Extract the [X, Y] coordinate from the center of the cell holding the provided text.  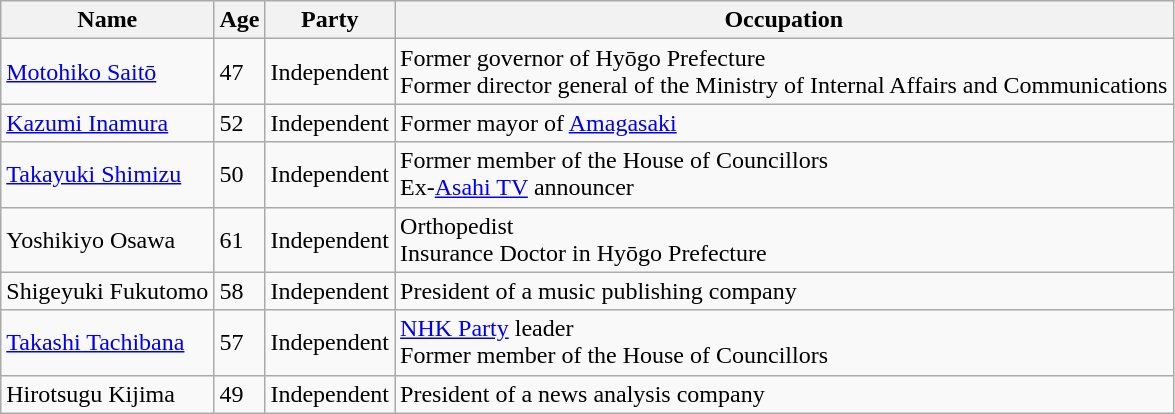
Kazumi Inamura [108, 123]
Motohiko Saitō [108, 72]
52 [240, 123]
President of a music publishing company [784, 291]
OrthopedistInsurance Doctor in Hyōgo Prefecture [784, 240]
President of a news analysis company [784, 394]
47 [240, 72]
NHK Party leaderFormer member of the House of Councillors [784, 342]
61 [240, 240]
58 [240, 291]
Takayuki Shimizu [108, 174]
Hirotsugu Kijima [108, 394]
50 [240, 174]
Former member of the House of Councillors Ex-Asahi TV announcer [784, 174]
Former governor of Hyōgo PrefectureFormer director general of the Ministry of Internal Affairs and Communications [784, 72]
Shigeyuki Fukutomo [108, 291]
Name [108, 20]
49 [240, 394]
Occupation [784, 20]
Yoshikiyo Osawa [108, 240]
Age [240, 20]
Party [330, 20]
57 [240, 342]
Takashi Tachibana [108, 342]
Former mayor of Amagasaki [784, 123]
